Search for the cell housing the specified text and yield its (x, y) center coordinate. 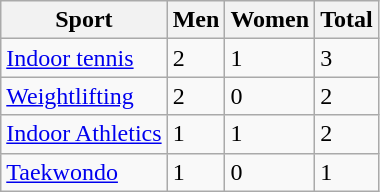
Sport (84, 20)
Weightlifting (84, 96)
Indoor Athletics (84, 134)
Indoor tennis (84, 58)
3 (347, 58)
Taekwondo (84, 172)
Total (347, 20)
Women (270, 20)
Men (196, 20)
